For the text-containing cell, return its midpoint in [x, y] coordinate format. 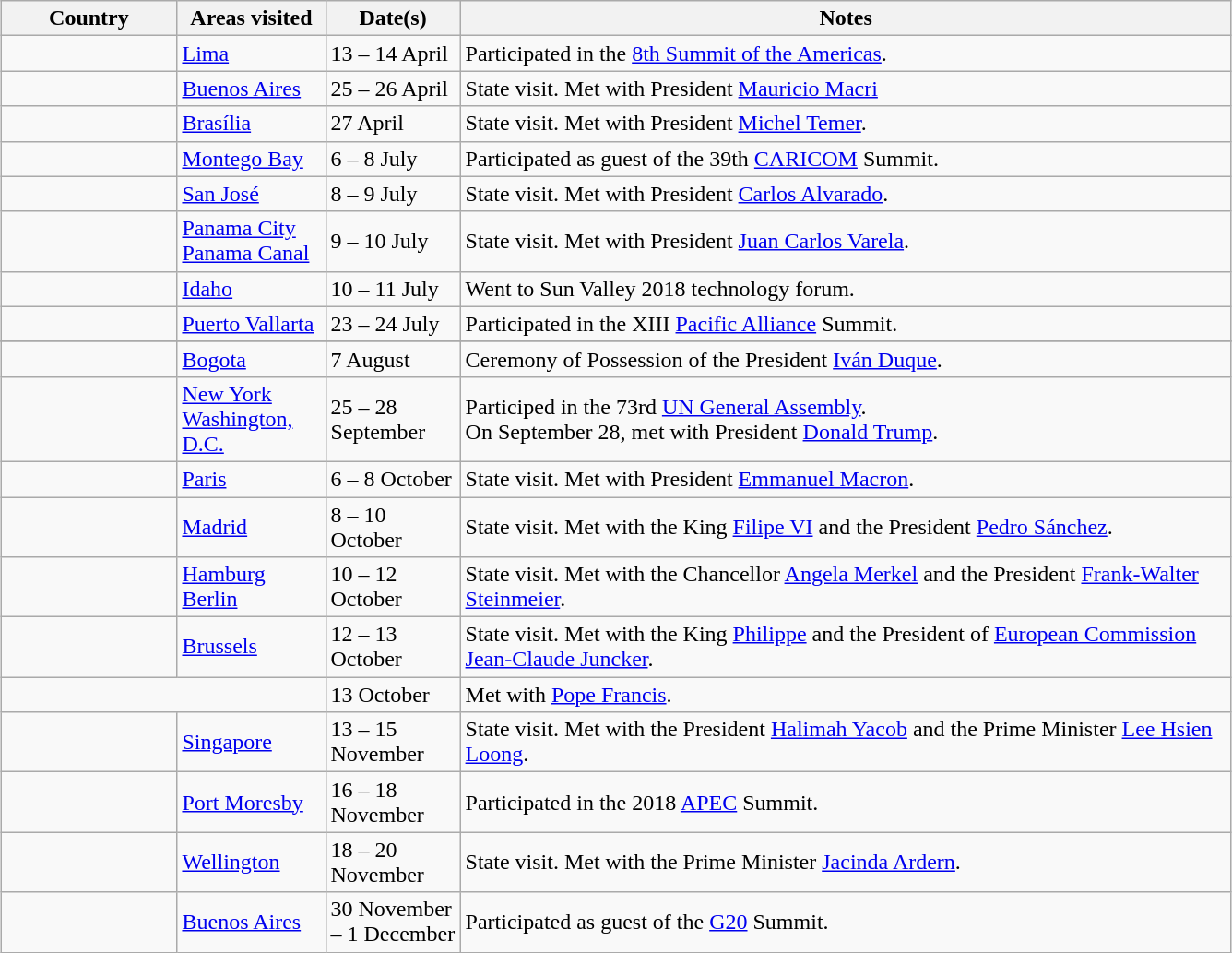
Madrid [251, 526]
10 – 11 July [393, 289]
Wellington [251, 862]
27 April [393, 124]
25 – 28 September [393, 419]
10 – 12 October [393, 587]
Participated as guest of the 39th CARICOM Summit. [846, 159]
Met with Pope Francis. [846, 695]
9 – 10 July [393, 242]
12 – 13 October [393, 648]
Bogota [251, 359]
7 August [393, 359]
State visit. Met with the King Philippe and the President of European Commission Jean-Claude Juncker. [846, 648]
Participated in the 2018 APEC Summit. [846, 803]
Participated in the XIII Pacific Alliance Summit. [846, 324]
Participated in the 8th Summit of the Americas. [846, 54]
State visit. Met with the President Halimah Yacob and the Prime Minister Lee Hsien Loong. [846, 742]
State visit. Met with President Michel Temer. [846, 124]
Singapore [251, 742]
8 – 9 July [393, 194]
6 – 8 July [393, 159]
HamburgBerlin [251, 587]
Brussels [251, 648]
State visit. Met with President Mauricio Macri [846, 89]
13 – 14 April [393, 54]
State visit. Met with President Carlos Alvarado. [846, 194]
State visit. Met with the Prime Minister Jacinda Ardern. [846, 862]
6 – 8 October [393, 479]
30 November – 1 December [393, 923]
Lima [251, 54]
Montego Bay [251, 159]
Idaho [251, 289]
25 – 26 April [393, 89]
Puerto Vallarta [251, 324]
Panama CityPanama Canal [251, 242]
Brasília [251, 124]
13 – 15 November [393, 742]
State visit. Met with the King Filipe VI and the President Pedro Sánchez. [846, 526]
San José [251, 194]
New YorkWashington, D.C. [251, 419]
Notes [846, 18]
Date(s) [393, 18]
13 October [393, 695]
Went to Sun Valley 2018 technology forum. [846, 289]
State visit. Met with President Emmanuel Macron. [846, 479]
Country [89, 18]
Participed in the 73rd UN General Assembly.On September 28, met with President Donald Trump. [846, 419]
18 – 20 November [393, 862]
State visit. Met with President Juan Carlos Varela. [846, 242]
8 – 10 October [393, 526]
Port Moresby [251, 803]
State visit. Met with the Chancellor Angela Merkel and the President Frank-Walter Steinmeier. [846, 587]
16 – 18 November [393, 803]
Participated as guest of the G20 Summit. [846, 923]
Paris [251, 479]
Ceremony of Possession of the President Iván Duque. [846, 359]
Areas visited [251, 18]
23 – 24 July [393, 324]
